Return the [x, y] coordinate for the center point of the cell that contains the specified text.  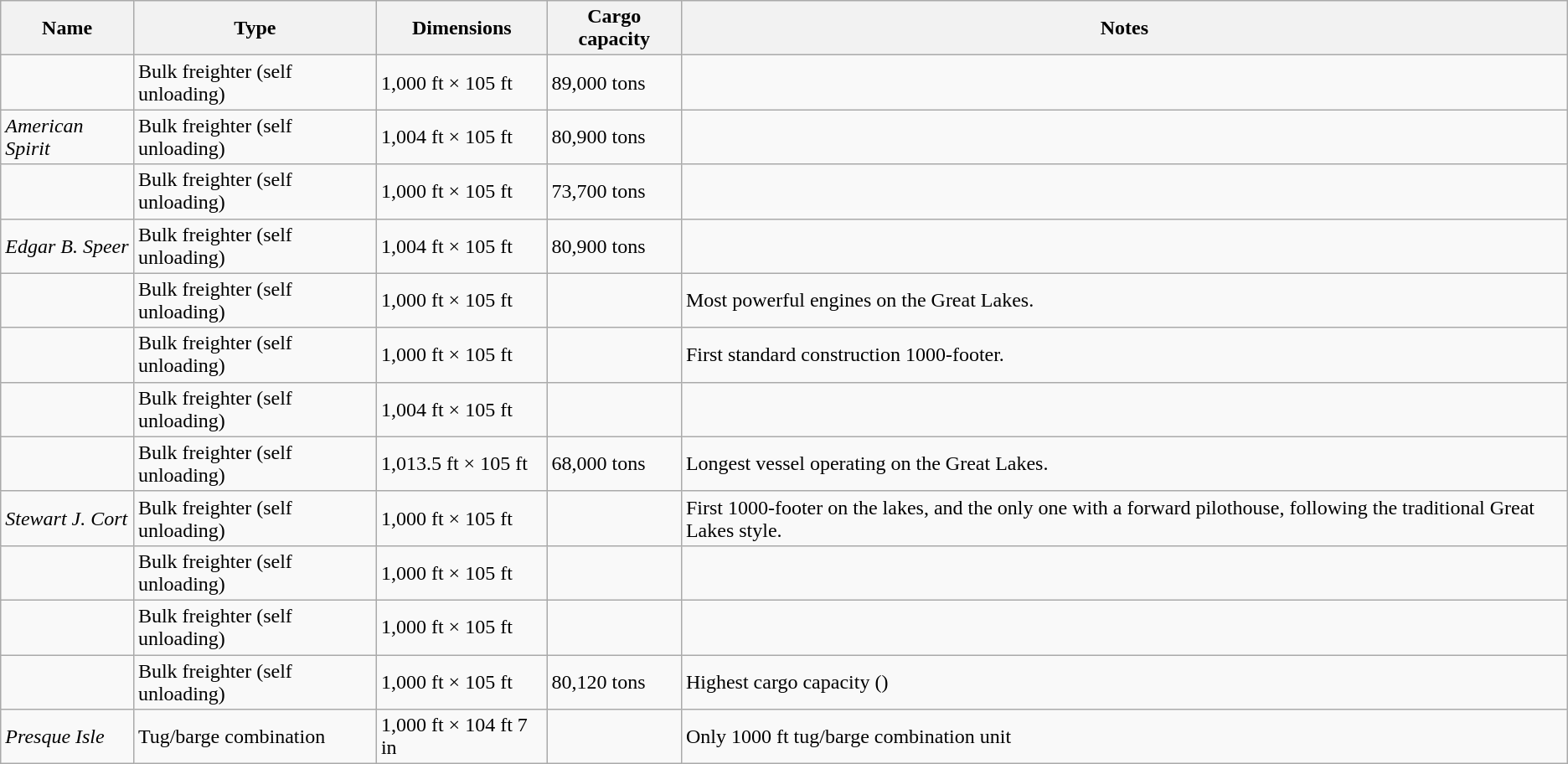
Name [67, 28]
Notes [1124, 28]
Longest vessel operating on the Great Lakes. [1124, 464]
American Spirit [67, 137]
80,120 tons [614, 682]
1,013.5 ft × 105 ft [462, 464]
Edgar B. Speer [67, 246]
89,000 tons [614, 82]
Presque Isle [67, 737]
Most powerful engines on the Great Lakes. [1124, 300]
1,000 ft × 104 ft 7 in [462, 737]
Dimensions [462, 28]
Only 1000 ft tug/barge combination unit [1124, 737]
First standard construction 1000-footer. [1124, 355]
Type [255, 28]
Stewart J. Cort [67, 518]
Tug/barge combination [255, 737]
73,700 tons [614, 191]
Cargo capacity [614, 28]
Highest cargo capacity () [1124, 682]
First 1000-footer on the lakes, and the only one with a forward pilothouse, following the traditional Great Lakes style. [1124, 518]
68,000 tons [614, 464]
